Determine the [x, y] coordinate at the center of the cell enclosing the given text.  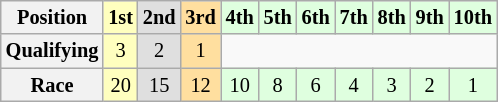
10th [473, 17]
20 [120, 85]
10 [240, 85]
6th [316, 17]
5th [278, 17]
4 [354, 85]
2nd [160, 17]
3rd [200, 17]
7th [354, 17]
15 [160, 85]
Qualifying [52, 51]
9th [430, 17]
1st [120, 17]
8 [278, 85]
4th [240, 17]
Race [52, 85]
Position [52, 17]
8th [392, 17]
12 [200, 85]
6 [316, 85]
